Return the [X, Y] coordinate for the center point of the cell that contains the specified text.  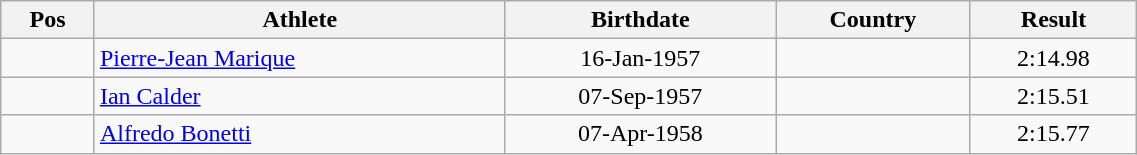
Result [1054, 20]
Pos [48, 20]
07-Sep-1957 [640, 96]
Country [874, 20]
16-Jan-1957 [640, 58]
Ian Calder [300, 96]
2:14.98 [1054, 58]
Birthdate [640, 20]
2:15.77 [1054, 134]
Pierre-Jean Marique [300, 58]
Alfredo Bonetti [300, 134]
2:15.51 [1054, 96]
07-Apr-1958 [640, 134]
Athlete [300, 20]
